For the text-containing cell, return its midpoint in [x, y] coordinate format. 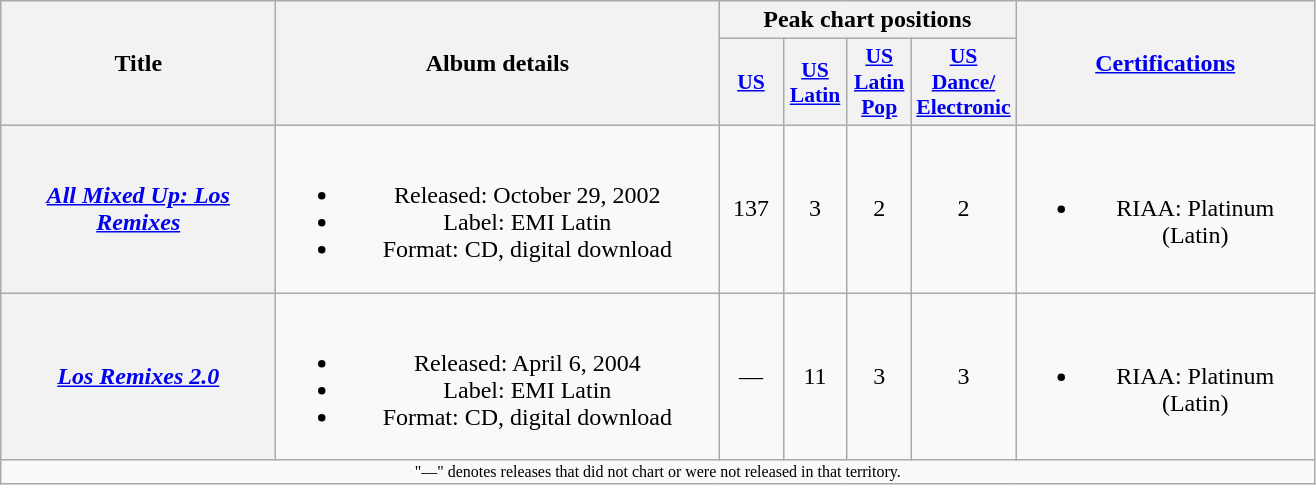
137 [751, 208]
11 [815, 376]
All Mixed Up: Los Remixes [138, 208]
Los Remixes 2.0 [138, 376]
"—" denotes releases that did not chart or were not released in that territory. [658, 472]
Title [138, 64]
US Latin [815, 82]
Released: October 29, 2002Label: EMI LatinFormat: CD, digital download [498, 208]
Certifications [1166, 64]
Peak chart positions [868, 20]
— [751, 376]
Released: April 6, 2004Label: EMI LatinFormat: CD, digital download [498, 376]
US [751, 82]
Album details [498, 64]
US Dance/Electronic [963, 82]
US Latin Pop [879, 82]
